Locate the cell with the specified text and output its (x, y) center coordinate. 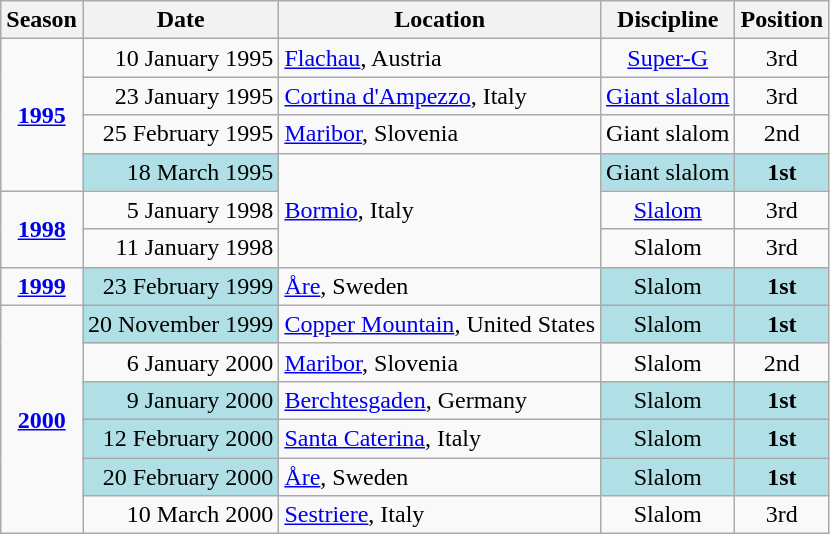
Santa Caterina, Italy (440, 438)
Position (782, 20)
Berchtesgaden, Germany (440, 400)
Discipline (668, 20)
Super-G (668, 58)
1998 (42, 229)
Bormio, Italy (440, 210)
10 January 1995 (180, 58)
Date (180, 20)
1999 (42, 286)
25 February 1995 (180, 134)
9 January 2000 (180, 400)
Flachau, Austria (440, 58)
11 January 1998 (180, 248)
Location (440, 20)
Sestriere, Italy (440, 515)
6 January 2000 (180, 362)
18 March 1995 (180, 172)
12 February 2000 (180, 438)
23 January 1995 (180, 96)
20 November 1999 (180, 324)
20 February 2000 (180, 477)
Season (42, 20)
5 January 1998 (180, 210)
10 March 2000 (180, 515)
2000 (42, 419)
23 February 1999 (180, 286)
1995 (42, 115)
Copper Mountain, United States (440, 324)
Cortina d'Ampezzo, Italy (440, 96)
